Determine the (X, Y) coordinate at the center of the cell enclosing the given text.  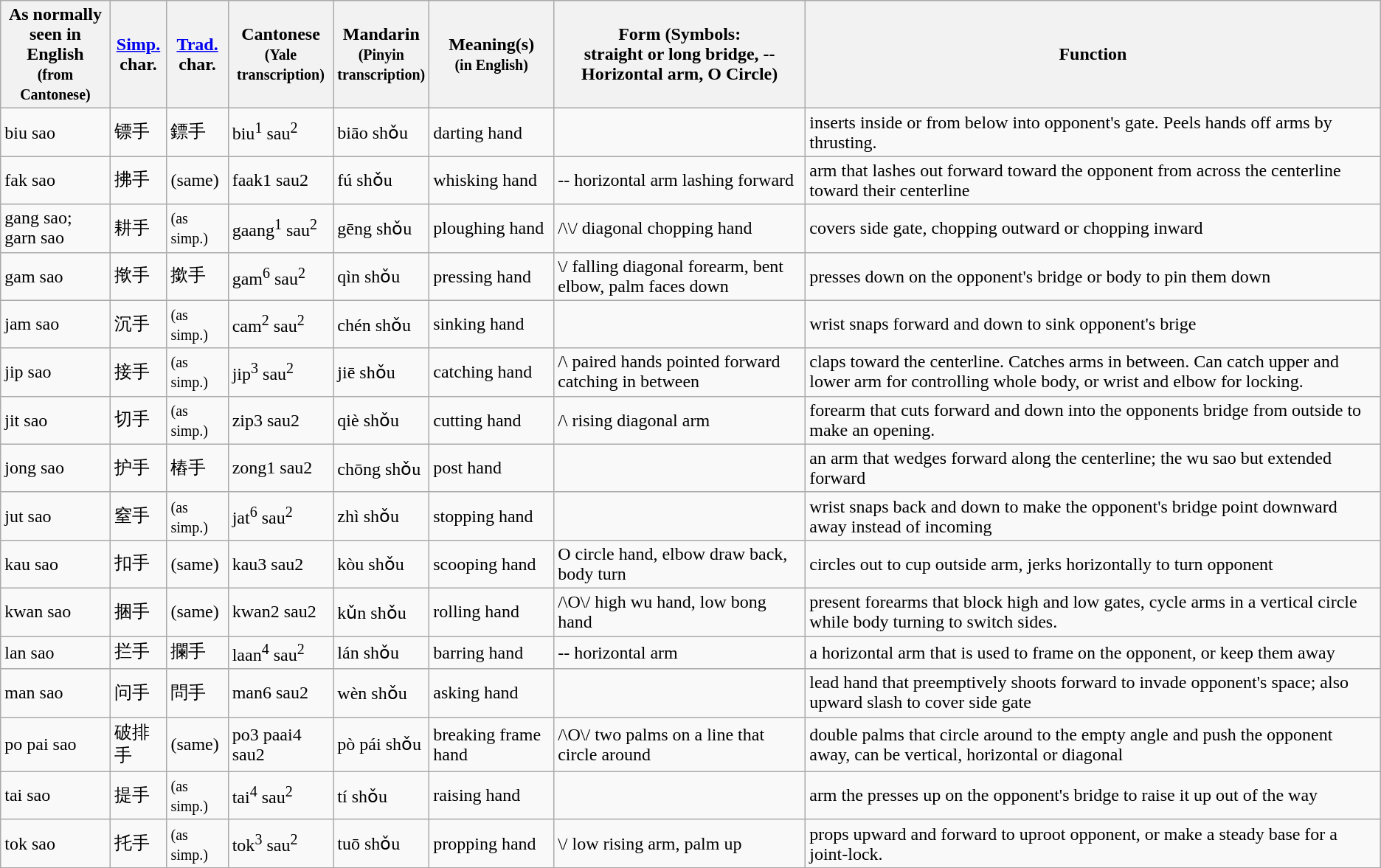
gam sao (55, 276)
Simp.char. (139, 55)
tok3 sau2 (280, 844)
kau3 sau2 (280, 563)
Mandarin (Pinyintranscription) (381, 55)
托手 (139, 844)
jit sao (55, 420)
接手 (139, 372)
circles out to cup outside arm, jerks horizontally to turn opponent (1093, 563)
double palms that circle around to the empty angle and push the opponent away, can be vertical, horizontal or diagonal (1093, 744)
zip3 sau2 (280, 420)
拂手 (139, 180)
破排手 (139, 744)
po pai sao (55, 744)
gam6 sau2 (280, 276)
揿手 (139, 276)
Cantonese (Yaletranscription) (280, 55)
biu sao (55, 133)
扣手 (139, 563)
propping hand (491, 844)
鏢手 (198, 133)
问手 (139, 693)
gēng shǒu (381, 229)
攔手 (198, 652)
qiè shǒu (381, 420)
arm that lashes out forward toward the opponent from across the centerline toward their centerline (1093, 180)
inserts inside or from below into opponent's gate. Peels hands off arms by thrusting. (1093, 133)
scooping hand (491, 563)
提手 (139, 795)
拦手 (139, 652)
撳手 (198, 276)
presses down on the opponent's bridge or body to pin them down (1093, 276)
an arm that wedges forward along the centerline; the wu sao but extended forward (1093, 468)
barring hand (491, 652)
wrist snaps forward and down to sink opponent's brige (1093, 324)
kau sao (55, 563)
-- horizontal arm lashing forward (680, 180)
gaang1 sau2 (280, 229)
laan4 sau2 (280, 652)
kwan2 sau2 (280, 612)
wrist snaps back and down to make the opponent's bridge point downward away instead of incoming (1093, 516)
fak sao (55, 180)
jat6 sau2 (280, 516)
chén shǒu (381, 324)
/\O\/ two palms on a line that circle around (680, 744)
tí shǒu (381, 795)
stopping hand (491, 516)
a horizontal arm that is used to frame on the opponent, or keep them away (1093, 652)
捆手 (139, 612)
gang sao; garn sao (55, 229)
As normallyseen in English(from Cantonese) (55, 55)
/\O\/ high wu hand, low bong hand (680, 612)
present forearms that block high and low gates, cycle arms in a vertical circle while body turning to switch sides. (1093, 612)
tai4 sau2 (280, 795)
post hand (491, 468)
pò pái shǒu (381, 744)
rolling hand (491, 612)
catching hand (491, 372)
镖手 (139, 133)
ploughing hand (491, 229)
/\\/ diagonal chopping hand (680, 229)
biāo shǒu (381, 133)
O circle hand, elbow draw back, body turn (680, 563)
窒手 (139, 516)
man sao (55, 693)
pressing hand (491, 276)
cam2 sau2 (280, 324)
sinking hand (491, 324)
/\ paired hands pointed forward catching in between (680, 372)
lán shǒu (381, 652)
jam sao (55, 324)
arm the presses up on the opponent's bridge to raise it up out of the way (1093, 795)
fú shǒu (381, 180)
props upward and forward to uproot opponent, or make a steady base for a joint-lock. (1093, 844)
樁手 (198, 468)
kòu shǒu (381, 563)
asking hand (491, 693)
forearm that cuts forward and down into the opponents bridge from outside to make an opening. (1093, 420)
耕手 (139, 229)
jut sao (55, 516)
jiē shǒu (381, 372)
jip sao (55, 372)
/\ rising diagonal arm (680, 420)
\/ low rising arm, palm up (680, 844)
kǔn shǒu (381, 612)
問手 (198, 693)
kwan sao (55, 612)
Function (1093, 55)
breaking frame hand (491, 744)
biu1 sau2 (280, 133)
Trad.char. (198, 55)
lead hand that preemptively shoots forward to invade opponent's space; also upward slash to cover side gate (1093, 693)
cutting hand (491, 420)
claps toward the centerline. Catches arms in between. Can catch upper and lower arm for controlling whole body, or wrist and elbow for locking. (1093, 372)
-- horizontal arm (680, 652)
wèn shǒu (381, 693)
jip3 sau2 (280, 372)
covers side gate, chopping outward or chopping inward (1093, 229)
护手 (139, 468)
po3 paai4 sau2 (280, 744)
zhì shǒu (381, 516)
tuō shǒu (381, 844)
zong1 sau2 (280, 468)
qìn shǒu (381, 276)
man6 sau2 (280, 693)
faak1 sau2 (280, 180)
lan sao (55, 652)
darting hand (491, 133)
切手 (139, 420)
tok sao (55, 844)
whisking hand (491, 180)
jong sao (55, 468)
Meaning(s) (in English) (491, 55)
\/ falling diagonal forearm, bent elbow, palm faces down (680, 276)
chōng shǒu (381, 468)
raising hand (491, 795)
沉手 (139, 324)
Form (Symbols: straight or long bridge, -- Horizontal arm, O Circle) (680, 55)
tai sao (55, 795)
